Extract the [x, y] coordinate from the center of the cell holding the provided text.  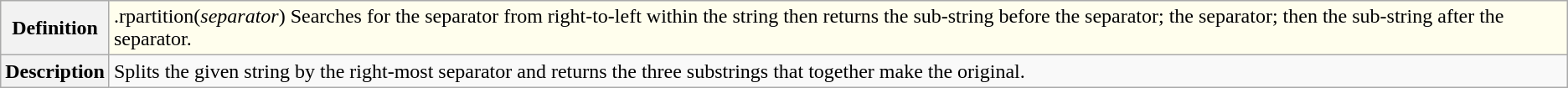
Description [55, 71]
Definition [55, 28]
Splits the given string by the right-most separator and returns the three substrings that together make the original. [838, 71]
